Locate the cell with the specified text and output its (X, Y) center coordinate. 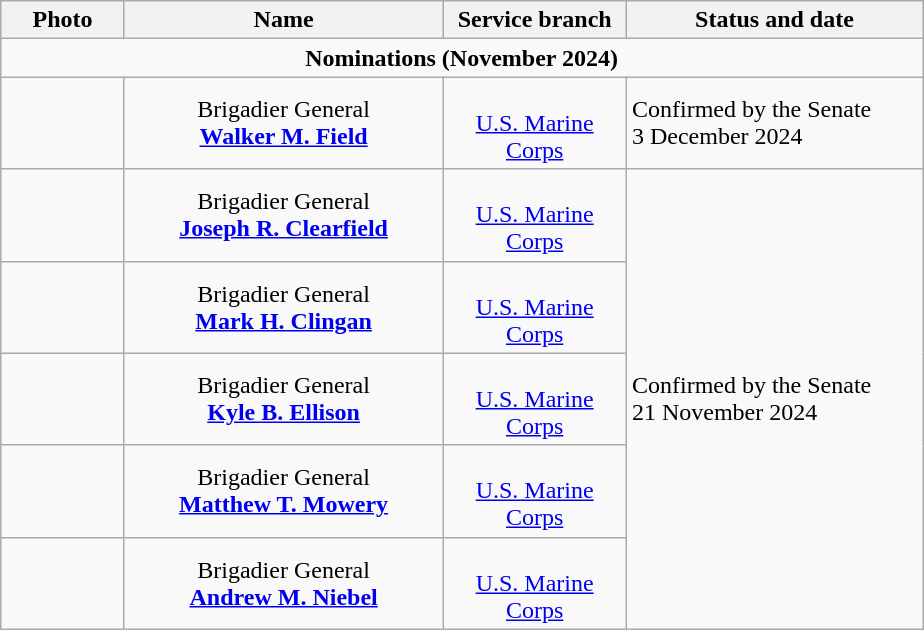
Service branch (535, 20)
Brigadier GeneralWalker M. Field (284, 123)
Brigadier GeneralMark H. Clingan (284, 307)
Brigadier GeneralJoseph R. Clearfield (284, 215)
Brigadier GeneralAndrew M. Niebel (284, 583)
Name (284, 20)
Confirmed by the Senate3 December 2024 (774, 123)
Nominations (November 2024) (462, 58)
Photo (63, 20)
Brigadier GeneralMatthew T. Mowery (284, 491)
Brigadier GeneralKyle B. Ellison (284, 399)
Status and date (774, 20)
Confirmed by the Senate21 November 2024 (774, 399)
